Find where the given text appears and provide that cell's center as [x, y] coordinate. 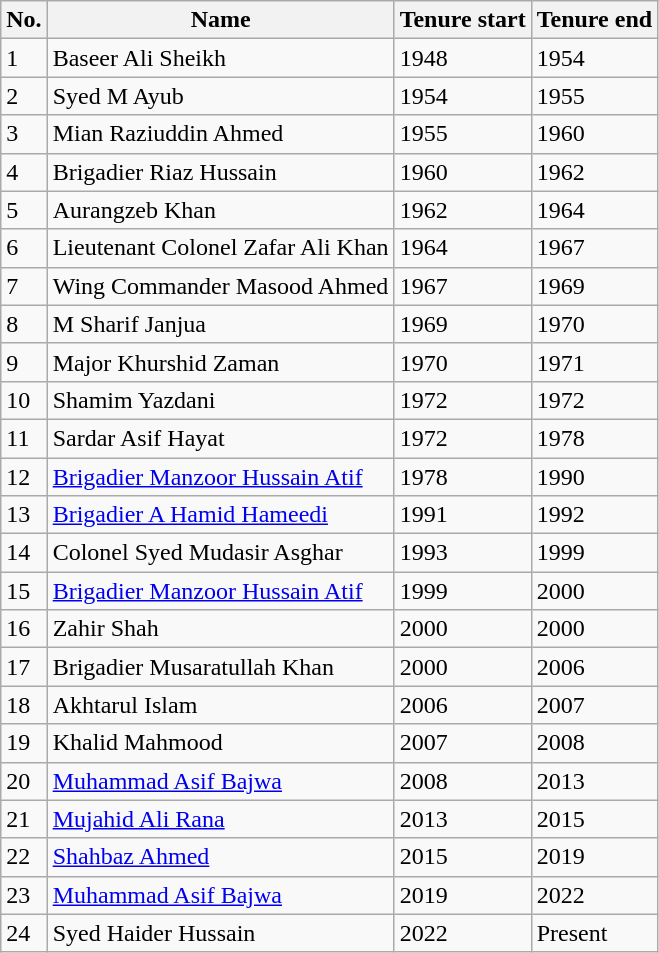
Sardar Asif Hayat [220, 438]
Tenure start [462, 20]
6 [24, 248]
Khalid Mahmood [220, 743]
11 [24, 438]
1991 [462, 515]
Major Khurshid Zaman [220, 362]
2 [24, 96]
23 [24, 895]
1993 [462, 553]
Brigadier Riaz Hussain [220, 172]
1948 [462, 58]
Akhtarul Islam [220, 705]
16 [24, 629]
No. [24, 20]
Tenure end [594, 20]
1 [24, 58]
4 [24, 172]
Mujahid Ali Rana [220, 819]
12 [24, 477]
9 [24, 362]
Present [594, 933]
17 [24, 667]
Wing Commander Masood Ahmed [220, 286]
20 [24, 781]
7 [24, 286]
Syed Haider Hussain [220, 933]
14 [24, 553]
Zahir Shah [220, 629]
3 [24, 134]
Shahbaz Ahmed [220, 857]
M Sharif Janjua [220, 324]
8 [24, 324]
10 [24, 400]
Shamim Yazdani [220, 400]
1990 [594, 477]
Colonel Syed Mudasir Asghar [220, 553]
1992 [594, 515]
Name [220, 20]
Lieutenant Colonel Zafar Ali Khan [220, 248]
5 [24, 210]
Mian Raziuddin Ahmed [220, 134]
Baseer Ali Sheikh [220, 58]
15 [24, 591]
Aurangzeb Khan [220, 210]
Brigadier A Hamid Hameedi [220, 515]
18 [24, 705]
Syed M Ayub [220, 96]
1971 [594, 362]
21 [24, 819]
Brigadier Musaratullah Khan [220, 667]
22 [24, 857]
19 [24, 743]
24 [24, 933]
13 [24, 515]
